Return the (X, Y) coordinate for the center point of the cell that contains the specified text.  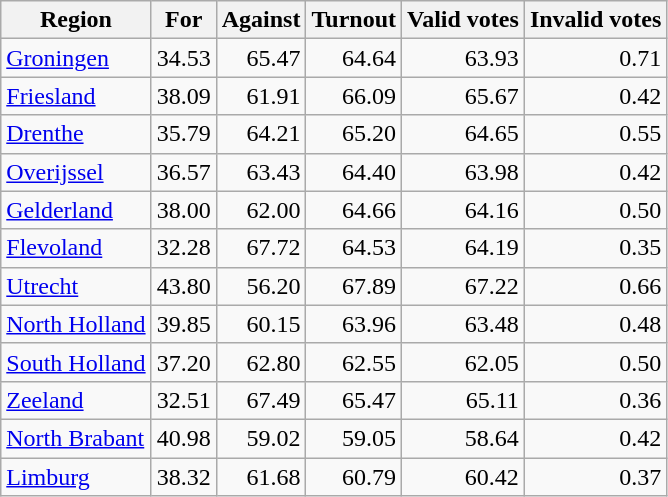
North Brabant (76, 438)
0.48 (595, 324)
0.36 (595, 400)
Invalid votes (595, 20)
58.64 (464, 438)
North Holland (76, 324)
63.98 (464, 172)
62.55 (354, 362)
43.80 (184, 286)
56.20 (261, 286)
63.93 (464, 58)
60.15 (261, 324)
64.21 (261, 134)
Utrecht (76, 286)
Against (261, 20)
65.20 (354, 134)
0.66 (595, 286)
34.53 (184, 58)
Flevoland (76, 248)
66.09 (354, 96)
38.00 (184, 210)
35.79 (184, 134)
Overijssel (76, 172)
0.35 (595, 248)
0.37 (595, 477)
36.57 (184, 172)
63.43 (261, 172)
67.89 (354, 286)
61.91 (261, 96)
Limburg (76, 477)
0.71 (595, 58)
62.05 (464, 362)
37.20 (184, 362)
Groningen (76, 58)
64.65 (464, 134)
Friesland (76, 96)
Region (76, 20)
Gelderland (76, 210)
64.40 (354, 172)
Turnout (354, 20)
40.98 (184, 438)
65.11 (464, 400)
67.72 (261, 248)
64.64 (354, 58)
Valid votes (464, 20)
Zeeland (76, 400)
64.16 (464, 210)
63.96 (354, 324)
64.19 (464, 248)
60.79 (354, 477)
62.00 (261, 210)
39.85 (184, 324)
32.28 (184, 248)
63.48 (464, 324)
67.22 (464, 286)
61.68 (261, 477)
59.05 (354, 438)
62.80 (261, 362)
38.09 (184, 96)
67.49 (261, 400)
32.51 (184, 400)
64.53 (354, 248)
For (184, 20)
Drenthe (76, 134)
59.02 (261, 438)
South Holland (76, 362)
65.67 (464, 96)
0.55 (595, 134)
60.42 (464, 477)
38.32 (184, 477)
64.66 (354, 210)
